From the cell containing the given text, extract its center point as [x, y] coordinate. 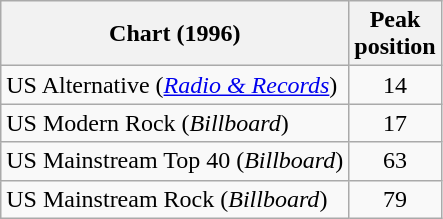
14 [395, 85]
Peakposition [395, 34]
US Mainstream Rock (Billboard) [175, 199]
79 [395, 199]
US Modern Rock (Billboard) [175, 123]
63 [395, 161]
Chart (1996) [175, 34]
17 [395, 123]
US Mainstream Top 40 (Billboard) [175, 161]
US Alternative (Radio & Records) [175, 85]
